Provide the (x, y) coordinate of the cell's center where the given text is located.  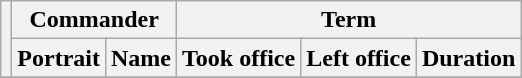
Term (349, 20)
Left office (359, 58)
Commander (94, 20)
Took office (239, 58)
Name (140, 58)
Portrait (59, 58)
Duration (468, 58)
